From the cell containing the given text, extract its center point as (X, Y) coordinate. 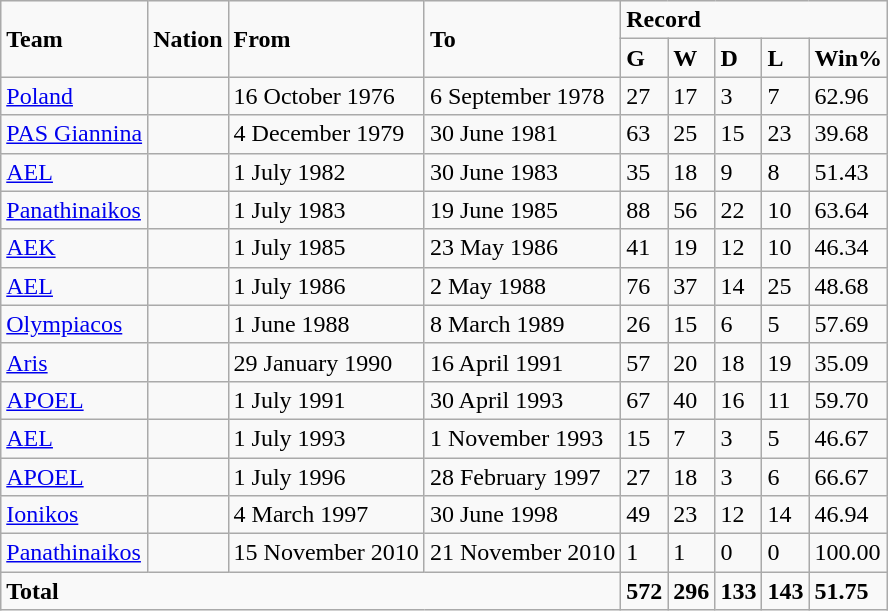
30 June 1983 (522, 172)
16 (738, 400)
30 June 1998 (522, 515)
56 (692, 210)
57 (644, 362)
143 (786, 591)
67 (644, 400)
G (644, 58)
D (738, 58)
1 November 1993 (522, 438)
88 (644, 210)
From (326, 39)
35.09 (848, 362)
Record (754, 20)
48.68 (848, 286)
63 (644, 134)
39.68 (848, 134)
Olympiacos (74, 324)
16 October 1976 (326, 96)
1 July 1986 (326, 286)
29 January 1990 (326, 362)
62.96 (848, 96)
AEK (74, 248)
2 May 1988 (522, 286)
296 (692, 591)
1 June 1988 (326, 324)
100.00 (848, 553)
1 July 1983 (326, 210)
26 (644, 324)
46.94 (848, 515)
21 November 2010 (522, 553)
51.43 (848, 172)
1 July 1996 (326, 477)
Poland (74, 96)
11 (786, 400)
Ionikos (74, 515)
1 July 1991 (326, 400)
46.34 (848, 248)
4 March 1997 (326, 515)
30 June 1981 (522, 134)
59.70 (848, 400)
20 (692, 362)
23 May 1986 (522, 248)
66.67 (848, 477)
8 (786, 172)
PAS Giannina (74, 134)
28 February 1997 (522, 477)
17 (692, 96)
19 June 1985 (522, 210)
8 March 1989 (522, 324)
L (786, 58)
4 December 1979 (326, 134)
22 (738, 210)
16 April 1991 (522, 362)
1 July 1982 (326, 172)
63.64 (848, 210)
46.67 (848, 438)
572 (644, 591)
15 November 2010 (326, 553)
51.75 (848, 591)
35 (644, 172)
41 (644, 248)
Win% (848, 58)
1 July 1993 (326, 438)
Total (311, 591)
30 April 1993 (522, 400)
76 (644, 286)
W (692, 58)
57.69 (848, 324)
1 July 1985 (326, 248)
9 (738, 172)
49 (644, 515)
40 (692, 400)
Aris (74, 362)
Nation (188, 39)
Team (74, 39)
133 (738, 591)
6 September 1978 (522, 96)
37 (692, 286)
To (522, 39)
